Return the (X, Y) coordinate for the center point of the cell that contains the specified text.  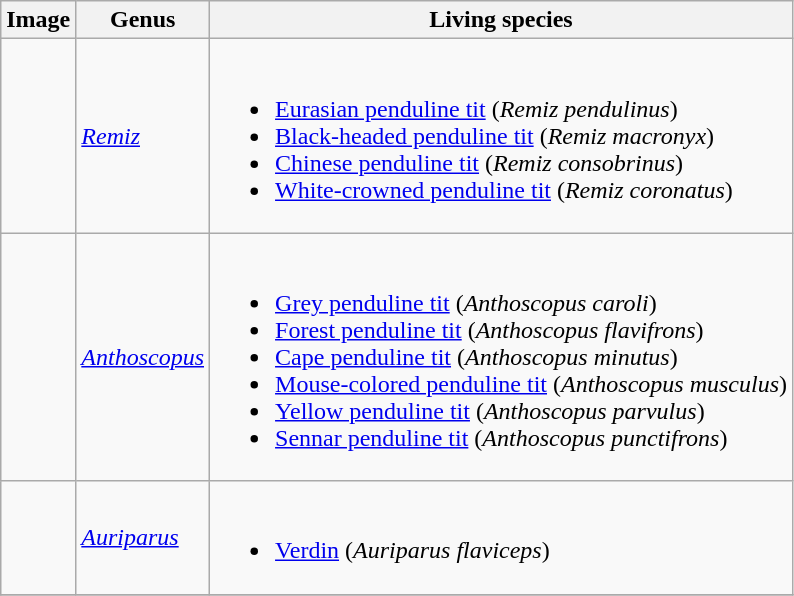
Genus (143, 20)
Remiz (143, 136)
Verdin (Auriparus flaviceps) (502, 538)
Auriparus (143, 538)
Living species (502, 20)
Anthoscopus (143, 357)
Image (38, 20)
